Pinpoint the cell where the given text exists, returning its (x, y) midpoint coordinate. 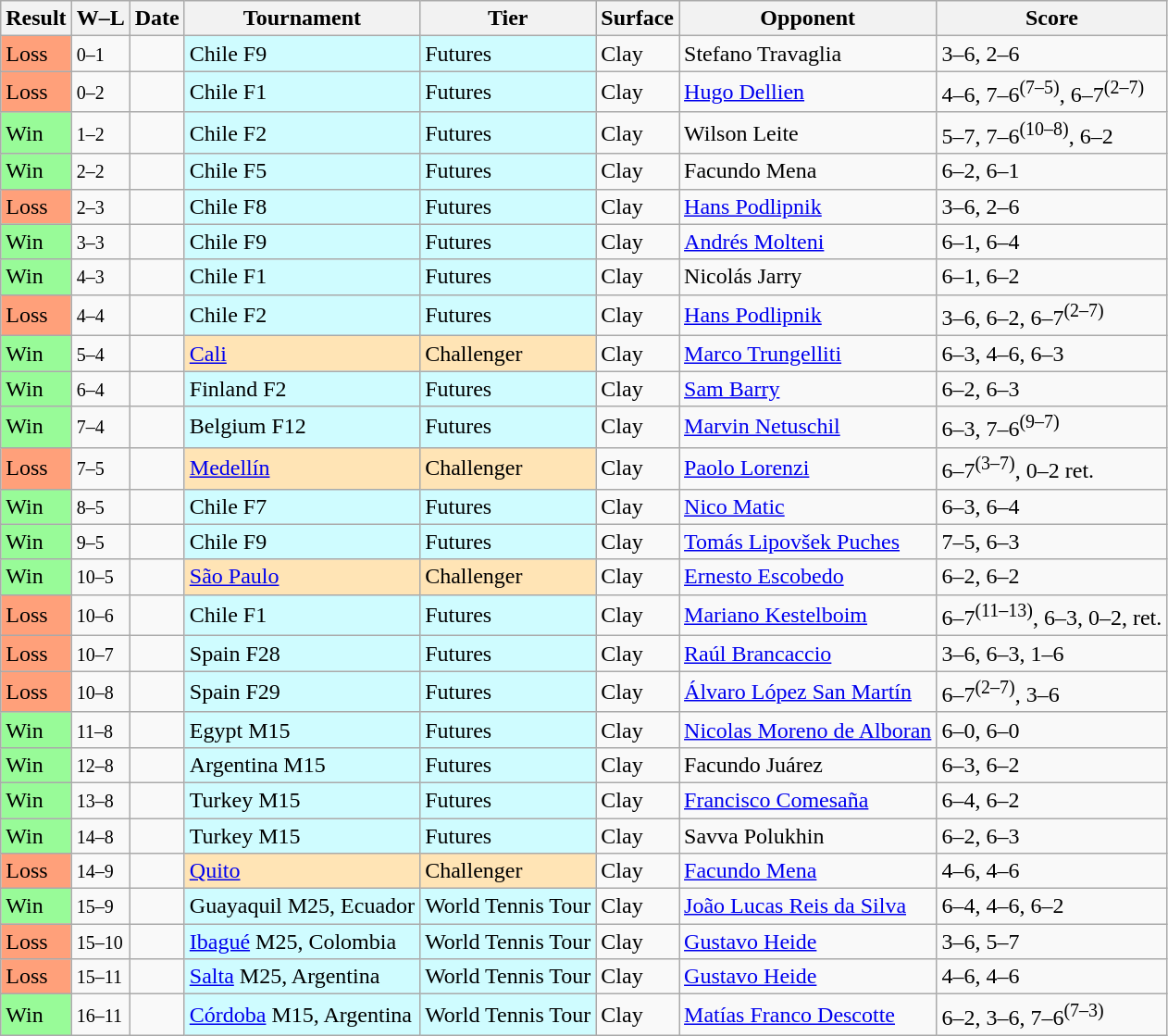
6–2, 6–2 (1051, 577)
Savva Polukhin (808, 836)
Raúl Brancaccio (808, 654)
São Paulo (302, 577)
7–4 (100, 428)
6–2, 6–1 (1051, 171)
6–3, 4–6, 6–3 (1051, 354)
Marvin Netuschil (808, 428)
4–6, 7–6(7–5), 6–7(2–7) (1051, 93)
10–8 (100, 693)
Chile F8 (302, 206)
Álvaro López San Martín (808, 693)
6–7(2–7), 3–6 (1051, 693)
6–1, 6–4 (1051, 242)
6–4 (100, 389)
12–8 (100, 765)
Sam Barry (808, 389)
1–2 (100, 133)
Hugo Dellien (808, 93)
6–0, 6–0 (1051, 730)
Tomás Lipovšek Puches (808, 542)
Mariano Kestelboim (808, 615)
11–8 (100, 730)
Tournament (302, 19)
Spain F28 (302, 654)
Nicolás Jarry (808, 277)
6–7(11–13), 6–3, 0–2, ret. (1051, 615)
4–4 (100, 315)
Result (36, 19)
6–4, 6–2 (1051, 801)
Egypt M15 (302, 730)
Chile F7 (302, 506)
7–5 (100, 468)
Spain F29 (302, 693)
14–8 (100, 836)
5–7, 7–6(10–8), 6–2 (1051, 133)
Córdoba M15, Argentina (302, 1015)
6–3, 6–2 (1051, 765)
Finland F2 (302, 389)
3–6, 6–2, 6–7(2–7) (1051, 315)
W–L (100, 19)
Ernesto Escobedo (808, 577)
Matías Franco Descotte (808, 1015)
Argentina M15 (302, 765)
Score (1051, 19)
Stefano Travaglia (808, 54)
Andrés Molteni (808, 242)
Ibagué M25, Colombia (302, 942)
16–11 (100, 1015)
Nico Matic (808, 506)
15–10 (100, 942)
Medellín (302, 468)
6–7(3–7), 0–2 ret. (1051, 468)
3–6, 5–7 (1051, 942)
Francisco Comesaña (808, 801)
Paolo Lorenzi (808, 468)
Cali (302, 354)
Date (157, 19)
3–3 (100, 242)
6–1, 6–2 (1051, 277)
7–5, 6–3 (1051, 542)
6–3, 7–6(9–7) (1051, 428)
15–9 (100, 906)
Surface (638, 19)
2–3 (100, 206)
10–6 (100, 615)
Guayaquil M25, Ecuador (302, 906)
5–4 (100, 354)
6–4, 4–6, 6–2 (1051, 906)
3–6, 6–3, 1–6 (1051, 654)
13–8 (100, 801)
8–5 (100, 506)
Wilson Leite (808, 133)
Marco Trungelliti (808, 354)
Opponent (808, 19)
6–2, 3–6, 7–6(7–3) (1051, 1015)
Chile F5 (302, 171)
4–3 (100, 277)
Tier (508, 19)
2–2 (100, 171)
6–3, 6–4 (1051, 506)
9–5 (100, 542)
10–5 (100, 577)
Belgium F12 (302, 428)
10–7 (100, 654)
14–9 (100, 871)
Salta M25, Argentina (302, 977)
15–11 (100, 977)
Quito (302, 871)
Nicolas Moreno de Alboran (808, 730)
0–1 (100, 54)
João Lucas Reis da Silva (808, 906)
Facundo Juárez (808, 765)
0–2 (100, 93)
